Extract the (x, y) coordinate from the center of the cell holding the provided text.  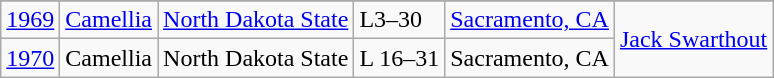
1970 (30, 58)
L3–30 (400, 20)
L 16–31 (400, 58)
Jack Swarthout (693, 39)
1969 (30, 20)
